From the cell containing the given text, extract its center point as [X, Y] coordinate. 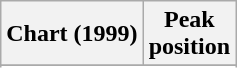
Peakposition [189, 34]
Chart (1999) [72, 34]
